Determine the [X, Y] coordinate at the center of the cell enclosing the given text.  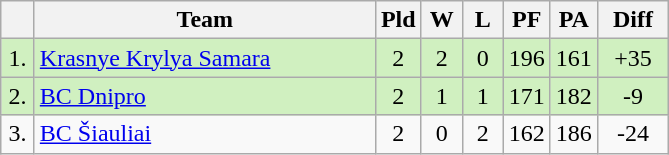
-9 [632, 96]
161 [574, 58]
3. [18, 134]
+35 [632, 58]
196 [526, 58]
186 [574, 134]
Krasnye Krylya Samara [204, 58]
PF [526, 20]
L [482, 20]
171 [526, 96]
PA [574, 20]
162 [526, 134]
1. [18, 58]
182 [574, 96]
-24 [632, 134]
2. [18, 96]
Diff [632, 20]
BC Dnipro [204, 96]
W [442, 20]
BC Šiauliai [204, 134]
Pld [398, 20]
Team [204, 20]
